Determine the [X, Y] coordinate at the center of the cell enclosing the given text.  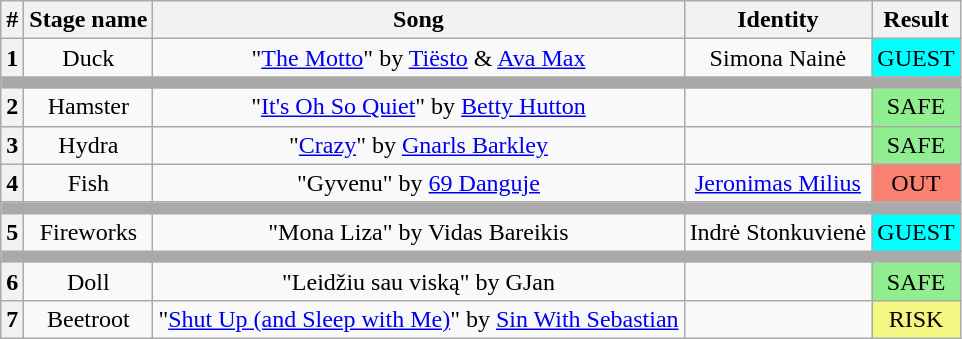
Beetroot [88, 319]
5 [12, 232]
Fish [88, 183]
2 [12, 107]
Fireworks [88, 232]
"The Motto" by Tiësto & Ava Max [418, 58]
"Mona Liza" by Vidas Bareikis [418, 232]
Doll [88, 281]
"Gyvenu" by 69 Danguje [418, 183]
Indrė Stonkuvienė [778, 232]
Result [916, 20]
Simona Nainė [778, 58]
"Crazy" by Gnarls Barkley [418, 145]
"It's Oh So Quiet" by Betty Hutton [418, 107]
Song [418, 20]
Identity [778, 20]
1 [12, 58]
4 [12, 183]
Stage name [88, 20]
Hamster [88, 107]
3 [12, 145]
"Shut Up (and Sleep with Me)" by Sin With Sebastian [418, 319]
7 [12, 319]
OUT [916, 183]
"Leidžiu sau viską" by GJan [418, 281]
Jeronimas Milius [778, 183]
6 [12, 281]
# [12, 20]
Duck [88, 58]
RISK [916, 319]
Hydra [88, 145]
